Identify which cell holds the provided text, then report its (X, Y) central coordinate. 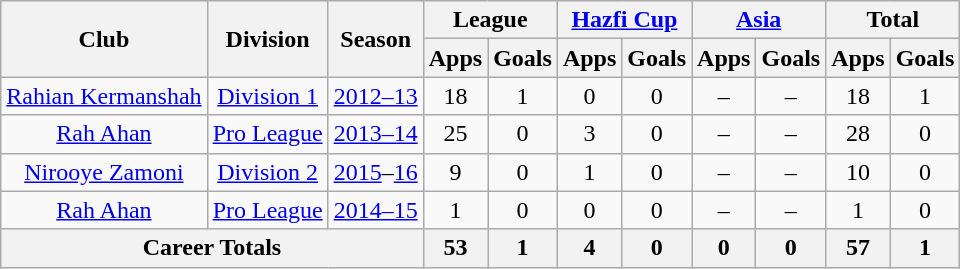
Hazfi Cup (624, 20)
Nirooye Zamoni (104, 172)
Career Totals (212, 248)
57 (858, 248)
4 (589, 248)
9 (455, 172)
25 (455, 134)
2015–16 (376, 172)
2012–13 (376, 96)
28 (858, 134)
3 (589, 134)
10 (858, 172)
Club (104, 39)
Division 1 (268, 96)
53 (455, 248)
2013–14 (376, 134)
2014–15 (376, 210)
League (490, 20)
Season (376, 39)
Division 2 (268, 172)
Total (893, 20)
Asia (759, 20)
Rahian Kermanshah (104, 96)
Division (268, 39)
